Return (X, Y) of the center of cell containing provided text 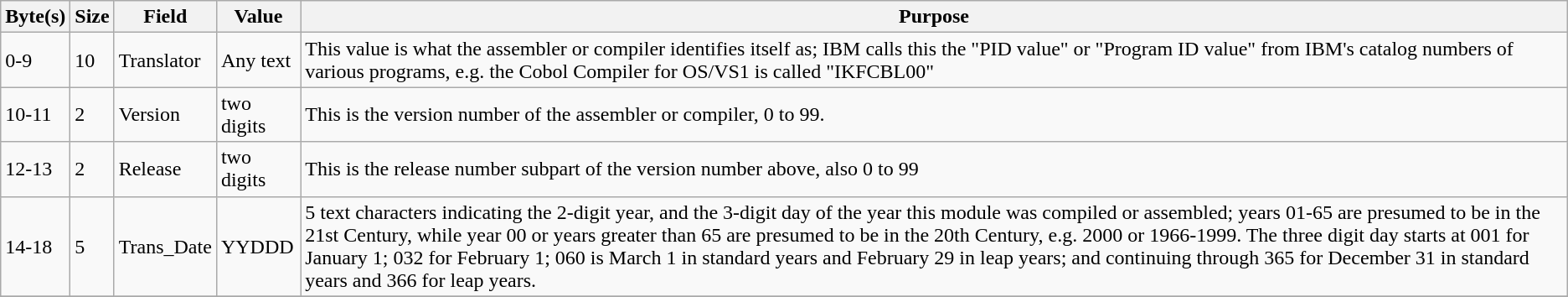
Version (165, 114)
YYDDD (258, 247)
Translator (165, 60)
Any text (258, 60)
10-11 (35, 114)
Release (165, 169)
Field (165, 17)
Trans_Date (165, 247)
14-18 (35, 247)
Purpose (935, 17)
5 (92, 247)
This is the version number of the assembler or compiler, 0 to 99. (935, 114)
Size (92, 17)
This is the release number subpart of the version number above, also 0 to 99 (935, 169)
12-13 (35, 169)
Byte(s) (35, 17)
Value (258, 17)
0-9 (35, 60)
10 (92, 60)
